Determine the [x, y] coordinate at the center of the cell enclosing the given text.  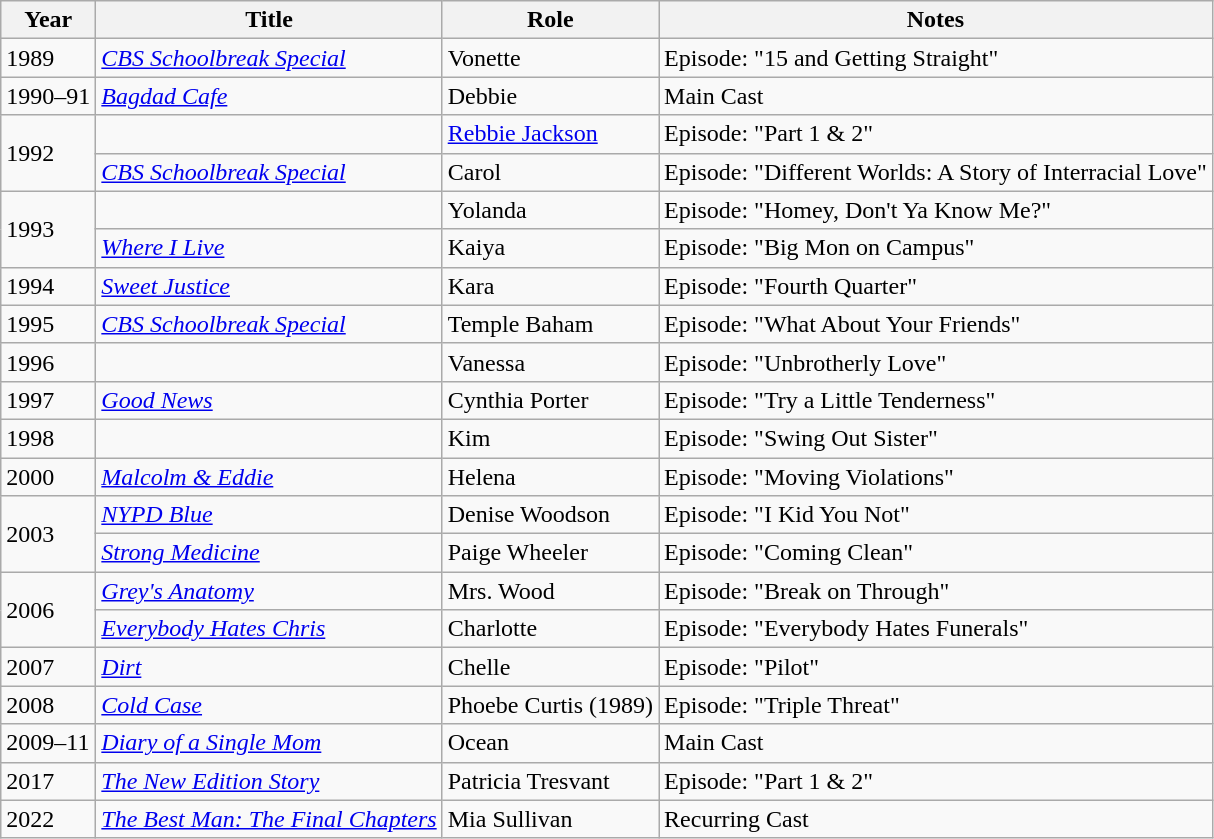
Mia Sullivan [550, 819]
Episode: "Try a Little Tenderness" [936, 400]
Helena [550, 477]
Episode: "I Kid You Not" [936, 515]
2003 [48, 534]
Episode: "Everybody Hates Funerals" [936, 629]
Charlotte [550, 629]
The New Edition Story [269, 781]
Temple Baham [550, 324]
Year [48, 20]
Everybody Hates Chris [269, 629]
Kaiya [550, 248]
Malcolm & Eddie [269, 477]
Episode: "Different Worlds: A Story of Interracial Love" [936, 172]
1996 [48, 362]
Episode: "Coming Clean" [936, 553]
Title [269, 20]
2000 [48, 477]
Kim [550, 438]
NYPD Blue [269, 515]
Mrs. Wood [550, 591]
Episode: "15 and Getting Straight" [936, 58]
Kara [550, 286]
2009–11 [48, 743]
Episode: "Big Mon on Campus" [936, 248]
Episode: "Pilot" [936, 667]
Episode: "Fourth Quarter" [936, 286]
Grey's Anatomy [269, 591]
Rebbie Jackson [550, 134]
2007 [48, 667]
Episode: "Unbrotherly Love" [936, 362]
1997 [48, 400]
Episode: "Break on Through" [936, 591]
Episode: "Swing Out Sister" [936, 438]
1995 [48, 324]
Carol [550, 172]
Episode: "Homey, Don't Ya Know Me?" [936, 210]
Dirt [269, 667]
Strong Medicine [269, 553]
The Best Man: The Final Chapters [269, 819]
Paige Wheeler [550, 553]
1993 [48, 229]
2008 [48, 705]
1990–91 [48, 96]
Episode: "Moving Violations" [936, 477]
Vanessa [550, 362]
Cold Case [269, 705]
Sweet Justice [269, 286]
Role [550, 20]
Bagdad Cafe [269, 96]
Recurring Cast [936, 819]
Notes [936, 20]
1994 [48, 286]
1992 [48, 153]
Denise Woodson [550, 515]
Vonette [550, 58]
Cynthia Porter [550, 400]
1989 [48, 58]
1998 [48, 438]
Chelle [550, 667]
Yolanda [550, 210]
Patricia Tresvant [550, 781]
Episode: "What About Your Friends" [936, 324]
Episode: "Triple Threat" [936, 705]
Ocean [550, 743]
Where I Live [269, 248]
Diary of a Single Mom [269, 743]
2022 [48, 819]
2017 [48, 781]
Phoebe Curtis (1989) [550, 705]
Good News [269, 400]
2006 [48, 610]
Debbie [550, 96]
